Locate the cell with the specified text and output its [X, Y] center coordinate. 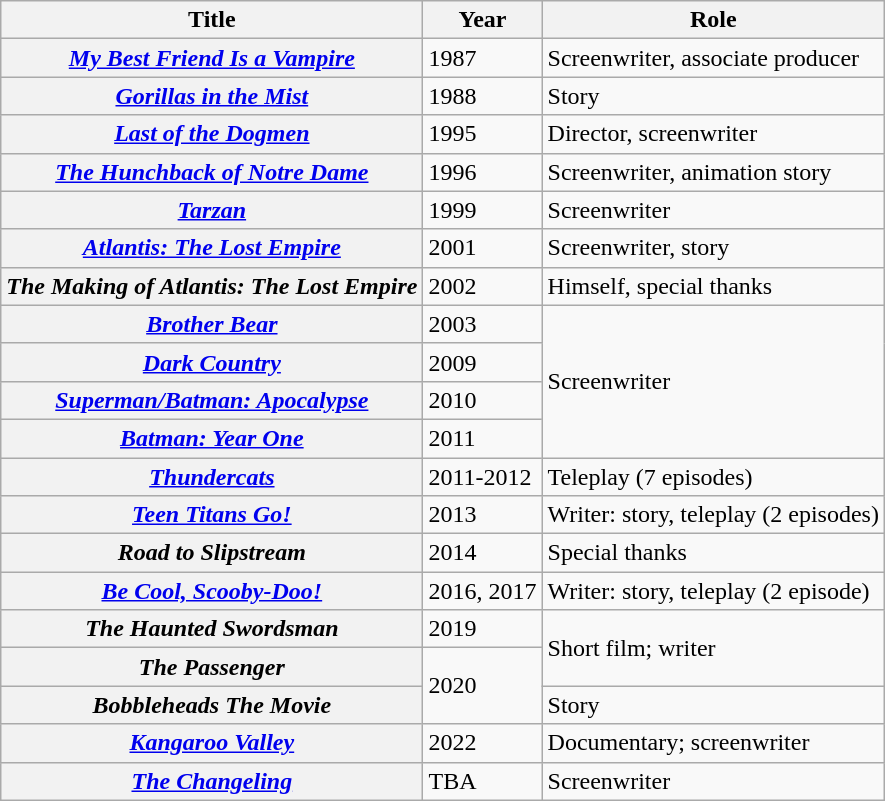
Year [482, 20]
2003 [482, 324]
2009 [482, 362]
1987 [482, 58]
Role [713, 20]
Last of the Dogmen [212, 134]
2022 [482, 743]
Title [212, 20]
My Best Friend Is a Vampire [212, 58]
Writer: story, teleplay (2 episodes) [713, 515]
Short film; writer [713, 648]
Road to Slipstream [212, 553]
The Passenger [212, 667]
2011-2012 [482, 477]
1995 [482, 134]
Screenwriter, story [713, 248]
1988 [482, 96]
Thundercats [212, 477]
Teen Titans Go! [212, 515]
The Hunchback of Notre Dame [212, 172]
Special thanks [713, 553]
Director, screenwriter [713, 134]
Tarzan [212, 210]
2019 [482, 629]
Teleplay (7 episodes) [713, 477]
Be Cool, Scooby-Doo! [212, 591]
2001 [482, 248]
Dark Country [212, 362]
Batman: Year One [212, 438]
2010 [482, 400]
1996 [482, 172]
Bobbleheads The Movie [212, 705]
2020 [482, 686]
Screenwriter, animation story [713, 172]
Atlantis: The Lost Empire [212, 248]
2014 [482, 553]
TBA [482, 781]
2016, 2017 [482, 591]
Kangaroo Valley [212, 743]
Superman/Batman: Apocalypse [212, 400]
The Changeling [212, 781]
Documentary; screenwriter [713, 743]
The Haunted Swordsman [212, 629]
2013 [482, 515]
Screenwriter, associate producer [713, 58]
Gorillas in the Mist [212, 96]
Himself, special thanks [713, 286]
2011 [482, 438]
The Making of Atlantis: The Lost Empire [212, 286]
2002 [482, 286]
Writer: story, teleplay (2 episode) [713, 591]
1999 [482, 210]
Brother Bear [212, 324]
